Determine the (x, y) coordinate at the center of the cell enclosing the given text.  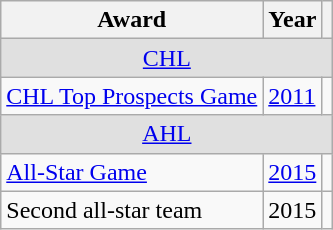
All-Star Game (132, 172)
CHL Top Prospects Game (132, 96)
2011 (292, 96)
AHL (167, 134)
CHL (167, 58)
Award (132, 20)
Second all-star team (132, 210)
Year (292, 20)
